From the cell containing the given text, extract its center point as (X, Y) coordinate. 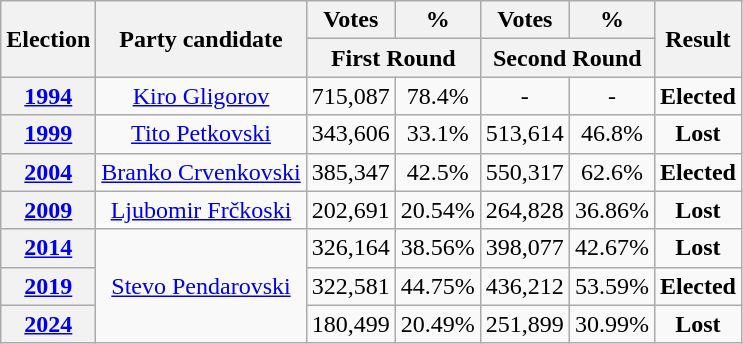
513,614 (524, 134)
2019 (48, 286)
42.67% (612, 248)
Party candidate (201, 39)
550,317 (524, 172)
62.6% (612, 172)
53.59% (612, 286)
44.75% (438, 286)
36.86% (612, 210)
20.49% (438, 324)
398,077 (524, 248)
436,212 (524, 286)
Second Round (567, 58)
Tito Petkovski (201, 134)
Kiro Gligorov (201, 96)
20.54% (438, 210)
1994 (48, 96)
251,899 (524, 324)
Branko Crvenkovski (201, 172)
385,347 (350, 172)
715,087 (350, 96)
2004 (48, 172)
78.4% (438, 96)
42.5% (438, 172)
46.8% (612, 134)
Ljubomir Frčkoski (201, 210)
33.1% (438, 134)
326,164 (350, 248)
Result (698, 39)
First Round (393, 58)
264,828 (524, 210)
202,691 (350, 210)
322,581 (350, 286)
180,499 (350, 324)
2024 (48, 324)
2009 (48, 210)
Election (48, 39)
30.99% (612, 324)
1999 (48, 134)
Stevo Pendarovski (201, 286)
38.56% (438, 248)
343,606 (350, 134)
2014 (48, 248)
